From the cell containing the given text, extract its center point as (x, y) coordinate. 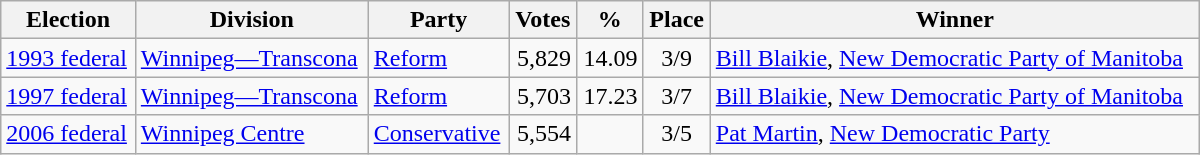
Pat Martin, New Democratic Party (954, 134)
1993 federal (68, 58)
3/5 (676, 134)
Winnipeg Centre (252, 134)
Division (252, 20)
17.23 (610, 96)
Election (68, 20)
Votes (543, 20)
3/7 (676, 96)
5,554 (543, 134)
Place (676, 20)
Party (438, 20)
Conservative (438, 134)
3/9 (676, 58)
% (610, 20)
2006 federal (68, 134)
14.09 (610, 58)
1997 federal (68, 96)
5,703 (543, 96)
Winner (954, 20)
5,829 (543, 58)
